Find where the given text appears and provide that cell's center as [X, Y] coordinate. 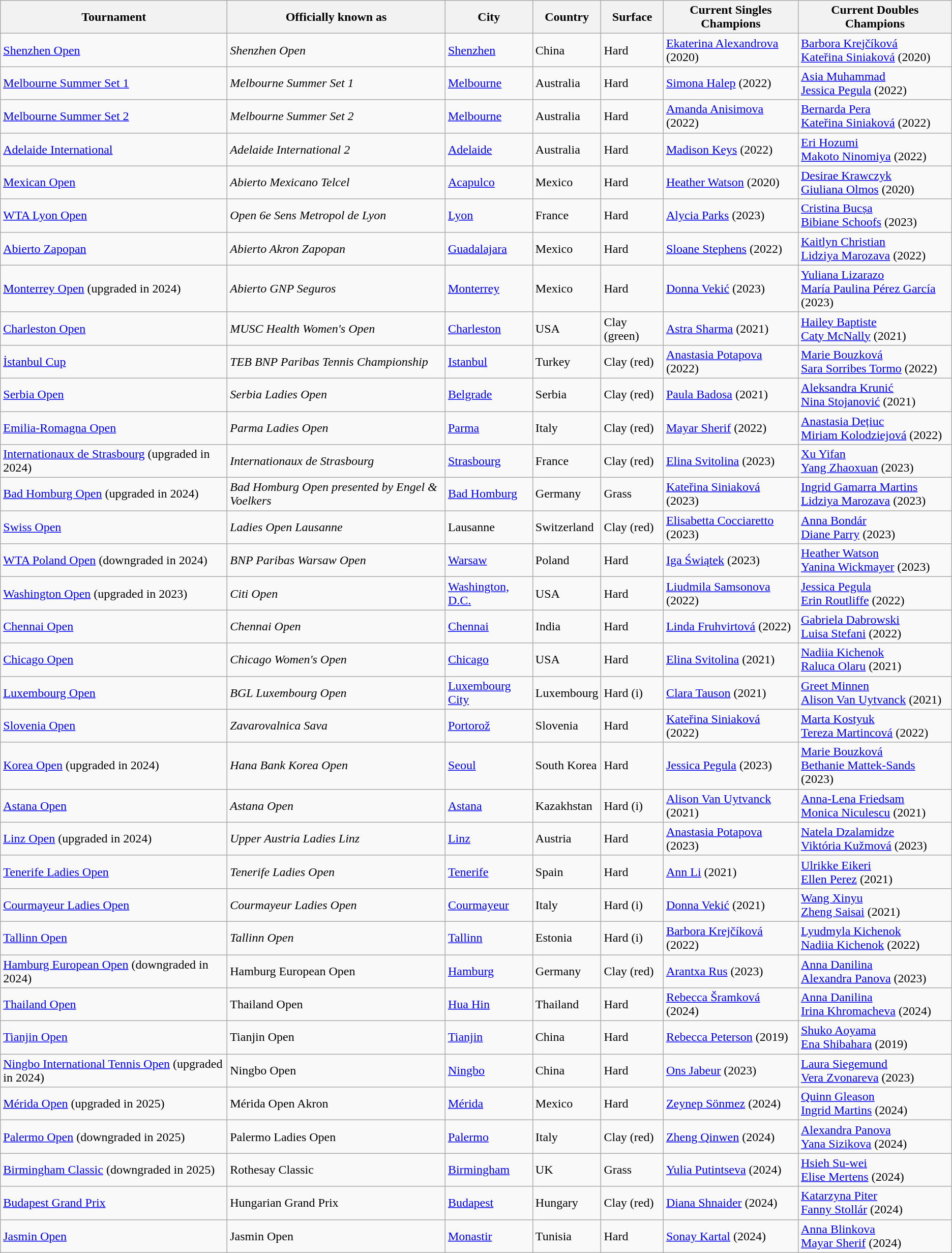
Korea Open (upgraded in 2024) [114, 766]
Elina Svitolina (2021) [730, 659]
Ningbo [489, 1070]
Amanda Anisimova (2022) [730, 116]
Heather Watson Yanina Wickmayer (2023) [875, 561]
Astra Sharma (2021) [730, 329]
Swiss Open [114, 527]
Abierto Zapopan [114, 248]
Cristina Bucșa Bibiane Schoofs (2023) [875, 216]
Anastasia Potapova (2022) [730, 361]
Quinn Gleason Ingrid Martins (2024) [875, 1104]
Officially known as [337, 17]
Washington, D.C. [489, 593]
Charleston Open [114, 329]
Serbia Open [114, 395]
Donna Vekić (2023) [730, 288]
Ekaterina Alexandrova (2020) [730, 50]
Ningbo Open [337, 1070]
Linz [489, 838]
Marie Bouzková Bethanie Mattek-Sands (2023) [875, 766]
Kateřina Siniaková (2022) [730, 725]
Adelaide [489, 150]
Lausanne [489, 527]
Barbora Krejčíková Kateřina Siniaková (2020) [875, 50]
Birmingham Classic (downgraded in 2025) [114, 1170]
Abierto GNP Seguros [337, 288]
Internationaux de Strasbourg [337, 461]
Wang Xinyu Zheng Saisai (2021) [875, 905]
Ann Li (2021) [730, 872]
Monterrey [489, 288]
Rebecca Šramková (2024) [730, 1004]
Tournament [114, 17]
Mexican Open [114, 182]
Elina Svitolina (2023) [730, 461]
Hsieh Su-wei Elise Mertens (2024) [875, 1170]
Chicago [489, 659]
Poland [567, 561]
Ons Jabeur (2023) [730, 1070]
Tallinn [489, 938]
Adelaide International [114, 150]
Ulrikke Eikeri Ellen Perez (2021) [875, 872]
Desirae Krawczyk Giuliana Olmos (2020) [875, 182]
Clara Tauson (2021) [730, 693]
Acapulco [489, 182]
BGL Luxembourg Open [337, 693]
Spain [567, 872]
Kaitlyn Christian Lidziya Marozava (2022) [875, 248]
Palermo [489, 1137]
Guadalajara [489, 248]
Paula Badosa (2021) [730, 395]
Linda Fruhvirtová (2022) [730, 627]
Emilia-Romagna Open [114, 427]
Chicago Open [114, 659]
Palermo Open (downgraded in 2025) [114, 1137]
Diana Shnaider (2024) [730, 1203]
Ladies Open Lausanne [337, 527]
Mérida Open Akron [337, 1104]
Bernarda Pera Kateřina Siniaková (2022) [875, 116]
Turkey [567, 361]
Chicago Women's Open [337, 659]
Luxembourg City [489, 693]
Open 6e Sens Metropol de Lyon [337, 216]
Hana Bank Korea Open [337, 766]
Charleston [489, 329]
South Korea [567, 766]
Slovenia [567, 725]
Marie Bouzková Sara Sorribes Tormo (2022) [875, 361]
Astana [489, 806]
Hailey Baptiste Caty McNally (2021) [875, 329]
Mérida Open (upgraded in 2025) [114, 1104]
Bad Homburg [489, 494]
Zavarovalnica Sava [337, 725]
Belgrade [489, 395]
Abierto Mexicano Telcel [337, 182]
Chennai [489, 627]
Rothesay Classic [337, 1170]
Surface [632, 17]
Strasbourg [489, 461]
Simona Halep (2022) [730, 83]
Donna Vekić (2021) [730, 905]
Bad Homburg Open presented by Engel & Voelkers [337, 494]
Shenzhen [489, 50]
Kazakhstan [567, 806]
Hua Hin [489, 1004]
Hamburg European Open [337, 971]
Xu Yifan Yang Zhaoxuan (2023) [875, 461]
Slovenia Open [114, 725]
UK [567, 1170]
MUSC Health Women's Open [337, 329]
Anna Blinkova Mayar Sherif (2024) [875, 1236]
Barbora Krejčíková (2022) [730, 938]
Iga Świątek (2023) [730, 561]
Ingrid Gamarra Martins Lidziya Marozava (2023) [875, 494]
Serbia [567, 395]
Marta Kostyuk Tereza Martincová (2022) [875, 725]
Alexandra Panova Yana Sizikova (2024) [875, 1137]
Courmayeur [489, 905]
BNP Paribas Warsaw Open [337, 561]
Madison Keys (2022) [730, 150]
Aleksandra Krunić Nina Stojanović (2021) [875, 395]
Ningbo International Tennis Open (upgraded in 2024) [114, 1070]
Jessica Pegula Erin Routliffe (2022) [875, 593]
İstanbul Cup [114, 361]
Heather Watson (2020) [730, 182]
Alycia Parks (2023) [730, 216]
Anna Danilina Alexandra Panova (2023) [875, 971]
Citi Open [337, 593]
Elisabetta Cocciaretto (2023) [730, 527]
Clay (green) [632, 329]
Zeynep Sönmez (2024) [730, 1104]
Asia Muhammad Jessica Pegula (2022) [875, 83]
Switzerland [567, 527]
Zheng Qinwen (2024) [730, 1137]
Kateřina Siniaková (2023) [730, 494]
Sloane Stephens (2022) [730, 248]
Istanbul [489, 361]
India [567, 627]
Washington Open (upgraded in 2023) [114, 593]
Budapest Grand Prix [114, 1203]
Mayar Sherif (2022) [730, 427]
Tianjin [489, 1038]
Lyon [489, 216]
Adelaide International 2 [337, 150]
Yulia Putintseva (2024) [730, 1170]
Hungary [567, 1203]
Sonay Kartal (2024) [730, 1236]
Arantxa Rus (2023) [730, 971]
Rebecca Peterson (2019) [730, 1038]
Monastir [489, 1236]
Laura Siegemund Vera Zvonareva (2023) [875, 1070]
Hungarian Grand Prix [337, 1203]
Parma [489, 427]
Warsaw [489, 561]
Palermo Ladies Open [337, 1137]
Parma Ladies Open [337, 427]
Tenerife [489, 872]
City [489, 17]
Budapest [489, 1203]
Alison Van Uytvanck (2021) [730, 806]
Serbia Ladies Open [337, 395]
Greet Minnen Alison Van Uytvanck (2021) [875, 693]
Bad Homburg Open (upgraded in 2024) [114, 494]
Katarzyna Piter Fanny Stollár (2024) [875, 1203]
Anna Danilina Irina Khromacheva (2024) [875, 1004]
Seoul [489, 766]
Thailand [567, 1004]
Mérida [489, 1104]
Anastasia Potapova (2023) [730, 838]
Estonia [567, 938]
Shuko Aoyama Ena Shibahara (2019) [875, 1038]
Jessica Pegula (2023) [730, 766]
Luxembourg Open [114, 693]
Eri Hozumi Makoto Ninomiya (2022) [875, 150]
Current Doubles Champions [875, 17]
Austria [567, 838]
Natela Dzalamidze Viktória Kužmová (2023) [875, 838]
Current Singles Champions [730, 17]
Anastasia Dețiuc Miriam Kolodziejová (2022) [875, 427]
Linz Open (upgraded in 2024) [114, 838]
Upper Austria Ladies Linz [337, 838]
Hamburg European Open (downgraded in 2024) [114, 971]
Anna Bondár Diane Parry (2023) [875, 527]
Liudmila Samsonova (2022) [730, 593]
Luxembourg [567, 693]
Birmingham [489, 1170]
Lyudmyla Kichenok Nadiia Kichenok (2022) [875, 938]
Portorož [489, 725]
Monterrey Open (upgraded in 2024) [114, 288]
WTA Poland Open (downgraded in 2024) [114, 561]
Gabriela Dabrowski Luisa Stefani (2022) [875, 627]
Country [567, 17]
Anna-Lena Friedsam Monica Niculescu (2021) [875, 806]
Internationaux de Strasbourg (upgraded in 2024) [114, 461]
Tunisia [567, 1236]
TEB BNP Paribas Tennis Championship [337, 361]
Nadiia Kichenok Raluca Olaru (2021) [875, 659]
Yuliana Lizarazo María Paulina Pérez García (2023) [875, 288]
Hamburg [489, 971]
WTA Lyon Open [114, 216]
Abierto Akron Zapopan [337, 248]
